Determine the (X, Y) coordinate at the center of the cell enclosing the given text.  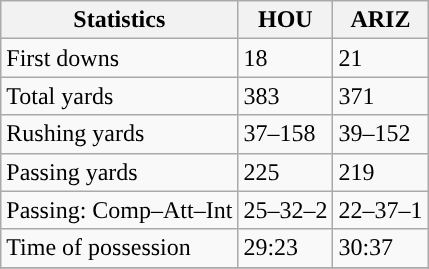
371 (380, 96)
Statistics (120, 20)
Time of possession (120, 248)
383 (286, 96)
25–32–2 (286, 210)
219 (380, 172)
21 (380, 58)
39–152 (380, 134)
Passing: Comp–Att–Int (120, 210)
HOU (286, 20)
225 (286, 172)
Rushing yards (120, 134)
ARIZ (380, 20)
Total yards (120, 96)
22–37–1 (380, 210)
37–158 (286, 134)
Passing yards (120, 172)
First downs (120, 58)
29:23 (286, 248)
30:37 (380, 248)
18 (286, 58)
